Detect which cell encompasses the target text, then output its [X, Y] center coordinate. 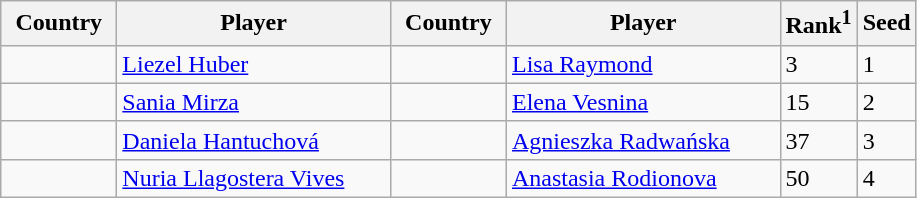
2 [886, 102]
37 [818, 140]
1 [886, 64]
Seed [886, 24]
Anastasia Rodionova [643, 178]
Elena Vesnina [643, 102]
Rank1 [818, 24]
Daniela Hantuchová [254, 140]
Nuria Llagostera Vives [254, 178]
Lisa Raymond [643, 64]
4 [886, 178]
15 [818, 102]
50 [818, 178]
Sania Mirza [254, 102]
Agnieszka Radwańska [643, 140]
Liezel Huber [254, 64]
